Locate the cell with the specified text and output its [x, y] center coordinate. 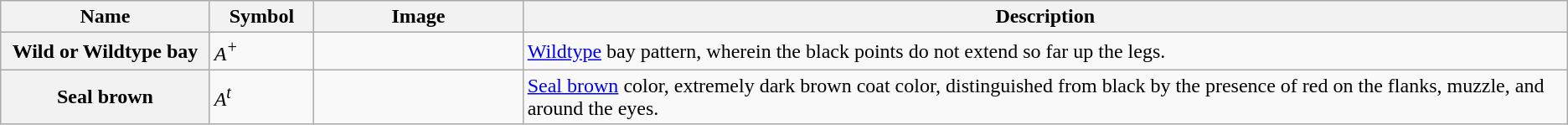
At [261, 97]
Wild or Wildtype bay [106, 52]
Seal brown [106, 97]
Wildtype bay pattern, wherein the black points do not extend so far up the legs. [1045, 52]
A+ [261, 52]
Name [106, 17]
Description [1045, 17]
Symbol [261, 17]
Image [419, 17]
Seal brown color, extremely dark brown coat color, distinguished from black by the presence of red on the flanks, muzzle, and around the eyes. [1045, 97]
